Scan for the cell matching the given text and deliver its [x, y] coordinate at center. 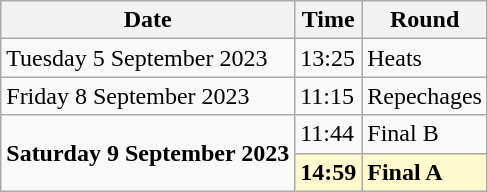
11:44 [328, 134]
Date [148, 20]
Repechages [425, 96]
Tuesday 5 September 2023 [148, 58]
Round [425, 20]
Saturday 9 September 2023 [148, 153]
13:25 [328, 58]
Friday 8 September 2023 [148, 96]
Time [328, 20]
14:59 [328, 172]
Heats [425, 58]
11:15 [328, 96]
Final A [425, 172]
Final B [425, 134]
